From the cell containing the given text, extract its center point as (X, Y) coordinate. 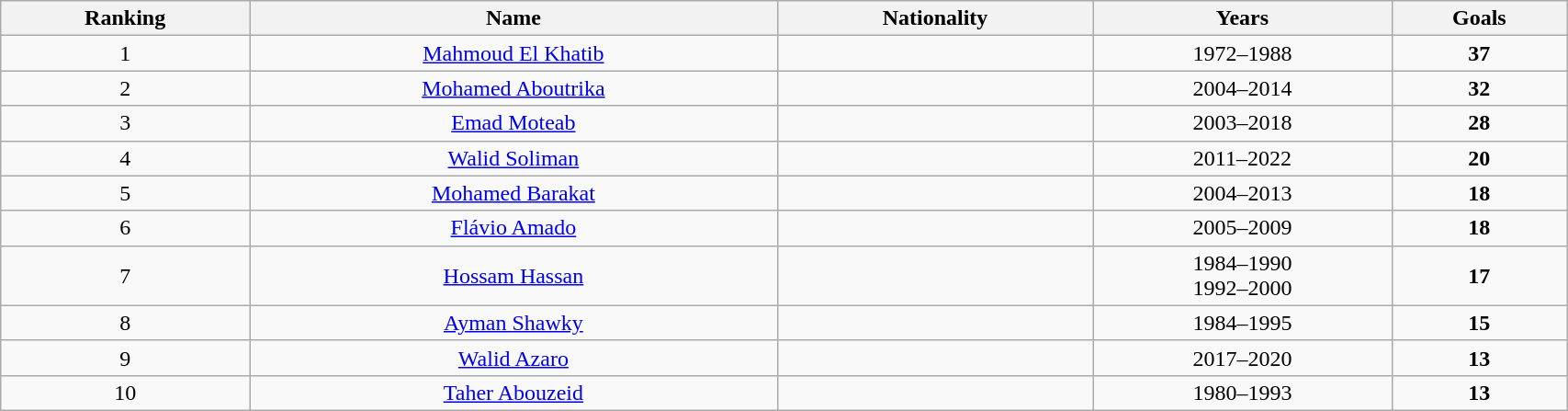
Ranking (125, 18)
7 (125, 276)
Goals (1479, 18)
Years (1242, 18)
2004–2014 (1242, 88)
1972–1988 (1242, 53)
Emad Moteab (514, 123)
6 (125, 228)
2005–2009 (1242, 228)
2 (125, 88)
1984–19901992–2000 (1242, 276)
8 (125, 323)
1984–1995 (1242, 323)
Ayman Shawky (514, 323)
17 (1479, 276)
Flávio Amado (514, 228)
Mohamed Barakat (514, 193)
Name (514, 18)
10 (125, 393)
20 (1479, 158)
Nationality (935, 18)
2011–2022 (1242, 158)
3 (125, 123)
Walid Soliman (514, 158)
Walid Azaro (514, 358)
Mohamed Aboutrika (514, 88)
9 (125, 358)
1980–1993 (1242, 393)
32 (1479, 88)
2017–2020 (1242, 358)
2004–2013 (1242, 193)
Taher Abouzeid (514, 393)
37 (1479, 53)
1 (125, 53)
2003–2018 (1242, 123)
4 (125, 158)
Hossam Hassan (514, 276)
15 (1479, 323)
Mahmoud El Khatib (514, 53)
5 (125, 193)
28 (1479, 123)
